Output the [x, y] coordinate of the center of the cell containing the given text.  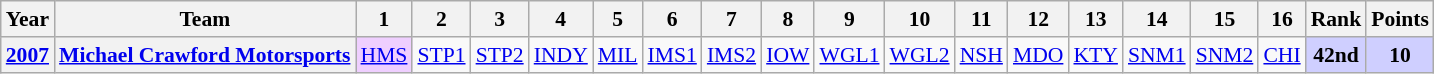
MIL [618, 55]
WGL2 [920, 55]
MDO [1038, 55]
14 [1157, 19]
12 [1038, 19]
4 [561, 19]
Points [1400, 19]
Michael Crawford Motorsports [204, 55]
Year [28, 19]
2007 [28, 55]
15 [1225, 19]
SNM2 [1225, 55]
SNM1 [1157, 55]
7 [732, 19]
1 [384, 19]
Rank [1336, 19]
INDY [561, 55]
5 [618, 19]
11 [982, 19]
42nd [1336, 55]
STP2 [500, 55]
IOW [788, 55]
8 [788, 19]
HMS [384, 55]
STP1 [441, 55]
NSH [982, 55]
13 [1095, 19]
IMS1 [672, 55]
16 [1282, 19]
6 [672, 19]
3 [500, 19]
2 [441, 19]
IMS2 [732, 55]
Team [204, 19]
9 [849, 19]
KTY [1095, 55]
WGL1 [849, 55]
CHI [1282, 55]
